Search for the cell housing the specified text and yield its [x, y] center coordinate. 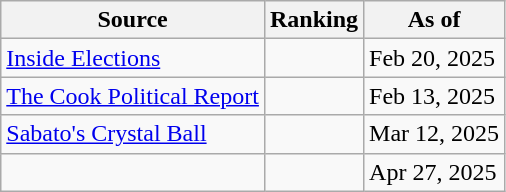
Inside Elections [133, 58]
The Cook Political Report [133, 96]
Source [133, 20]
Feb 13, 2025 [434, 96]
As of [434, 20]
Ranking [314, 20]
Feb 20, 2025 [434, 58]
Apr 27, 2025 [434, 172]
Sabato's Crystal Ball [133, 134]
Mar 12, 2025 [434, 134]
